Return the (x, y) coordinate for the center point of the cell that contains the specified text.  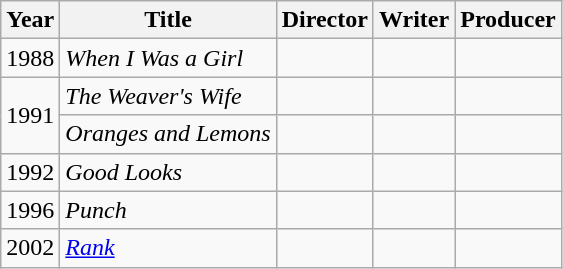
Punch (168, 210)
2002 (30, 248)
1992 (30, 172)
The Weaver's Wife (168, 96)
Producer (508, 20)
Year (30, 20)
1988 (30, 58)
Director (324, 20)
When I Was a Girl (168, 58)
1996 (30, 210)
Writer (414, 20)
Rank (168, 248)
Good Looks (168, 172)
Oranges and Lemons (168, 134)
Title (168, 20)
1991 (30, 115)
